Find where the given text appears and provide that cell's center as [X, Y] coordinate. 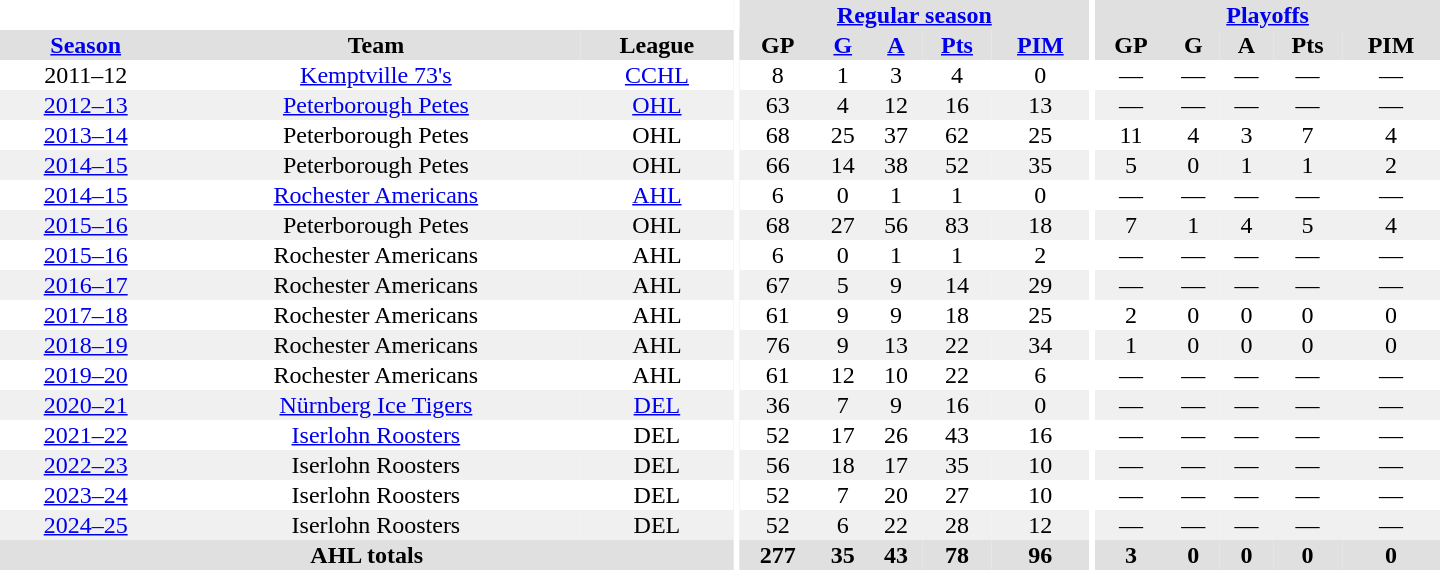
66 [778, 165]
8 [778, 75]
Nürnberg Ice Tigers [376, 405]
AHL totals [366, 555]
2023–24 [86, 495]
76 [778, 345]
28 [956, 525]
20 [896, 495]
34 [1040, 345]
78 [956, 555]
67 [778, 285]
2012–13 [86, 105]
29 [1040, 285]
Regular season [914, 15]
37 [896, 135]
38 [896, 165]
96 [1040, 555]
Season [86, 45]
36 [778, 405]
Playoffs [1268, 15]
277 [778, 555]
2018–19 [86, 345]
11 [1131, 135]
2011–12 [86, 75]
26 [896, 435]
League [656, 45]
2024–25 [86, 525]
63 [778, 105]
Kemptville 73's [376, 75]
2021–22 [86, 435]
2019–20 [86, 375]
CCHL [656, 75]
Team [376, 45]
2020–21 [86, 405]
83 [956, 225]
2022–23 [86, 465]
2013–14 [86, 135]
2017–18 [86, 315]
62 [956, 135]
2016–17 [86, 285]
